Identify which cell holds the provided text, then report its (X, Y) central coordinate. 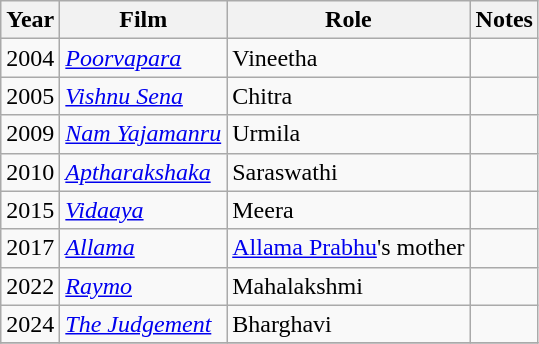
Raymo (144, 286)
Year (30, 20)
The Judgement (144, 324)
2022 (30, 286)
2015 (30, 210)
2004 (30, 58)
2017 (30, 248)
Notes (504, 20)
Meera (348, 210)
Aptharakshaka (144, 172)
2010 (30, 172)
Role (348, 20)
2024 (30, 324)
Chitra (348, 96)
Film (144, 20)
Allama Prabhu's mother (348, 248)
Poorvapara (144, 58)
Allama (144, 248)
2005 (30, 96)
Bharghavi (348, 324)
Vishnu Sena (144, 96)
2009 (30, 134)
Vineetha (348, 58)
Nam Yajamanru (144, 134)
Mahalakshmi (348, 286)
Urmila (348, 134)
Vidaaya (144, 210)
Saraswathi (348, 172)
